Scan for the cell matching the given text and deliver its (X, Y) coordinate at center. 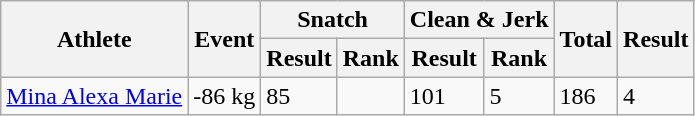
85 (299, 96)
Event (224, 39)
Total (586, 39)
4 (656, 96)
Athlete (94, 39)
-86 kg (224, 96)
186 (586, 96)
101 (444, 96)
5 (519, 96)
Mina Alexa Marie (94, 96)
Snatch (333, 20)
Clean & Jerk (479, 20)
